Extract the [X, Y] coordinate from the center of the cell holding the provided text.  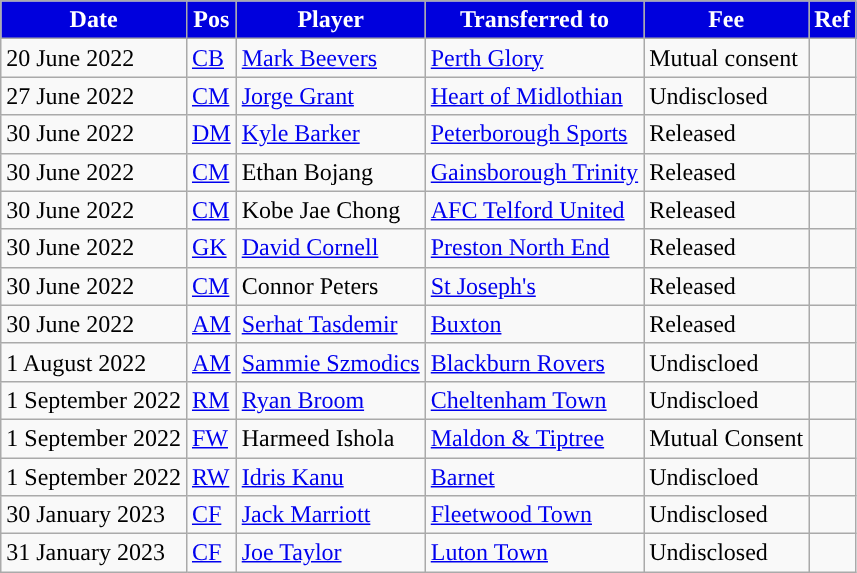
Mutual consent [726, 58]
Maldon & Tiptree [534, 438]
Joe Taylor [330, 553]
30 January 2023 [94, 515]
Mark Beevers [330, 58]
RW [211, 477]
Sammie Szmodics [330, 362]
Ethan Bojang [330, 172]
Pos [211, 20]
David Cornell [330, 248]
Barnet [534, 477]
Harmeed Ishola [330, 438]
Heart of Midlothian [534, 96]
31 January 2023 [94, 553]
Perth Glory [534, 58]
DM [211, 134]
Cheltenham Town [534, 400]
Jack Marriott [330, 515]
Luton Town [534, 553]
Serhat Tasdemir [330, 324]
1 August 2022 [94, 362]
Idris Kanu [330, 477]
Date [94, 20]
St Joseph's [534, 286]
Mutual Consent [726, 438]
Ryan Broom [330, 400]
RM [211, 400]
CB [211, 58]
Kobe Jae Chong [330, 210]
AFC Telford United [534, 210]
Blackburn Rovers [534, 362]
Peterborough Sports [534, 134]
Player [330, 20]
Fee [726, 20]
Kyle Barker [330, 134]
Gainsborough Trinity [534, 172]
Fleetwood Town [534, 515]
Connor Peters [330, 286]
Jorge Grant [330, 96]
FW [211, 438]
Buxton [534, 324]
27 June 2022 [94, 96]
Ref [832, 20]
20 June 2022 [94, 58]
GK [211, 248]
Preston North End [534, 248]
Transferred to [534, 20]
